Scan for the cell matching the given text and deliver its (X, Y) coordinate at center. 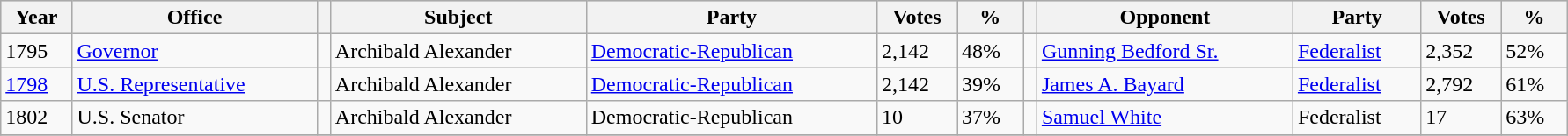
52% (1535, 51)
39% (991, 84)
17 (1461, 118)
Opponent (1165, 18)
37% (991, 118)
1798 (37, 84)
Gunning Bedford Sr. (1165, 51)
James A. Bayard (1165, 84)
1795 (37, 51)
Governor (194, 51)
U.S. Representative (194, 84)
61% (1535, 84)
Subject (458, 18)
Samuel White (1165, 118)
Year (37, 18)
10 (917, 118)
63% (1535, 118)
2,352 (1461, 51)
48% (991, 51)
2,792 (1461, 84)
1802 (37, 118)
U.S. Senator (194, 118)
Office (194, 18)
